Scan for the cell matching the given text and deliver its [x, y] coordinate at center. 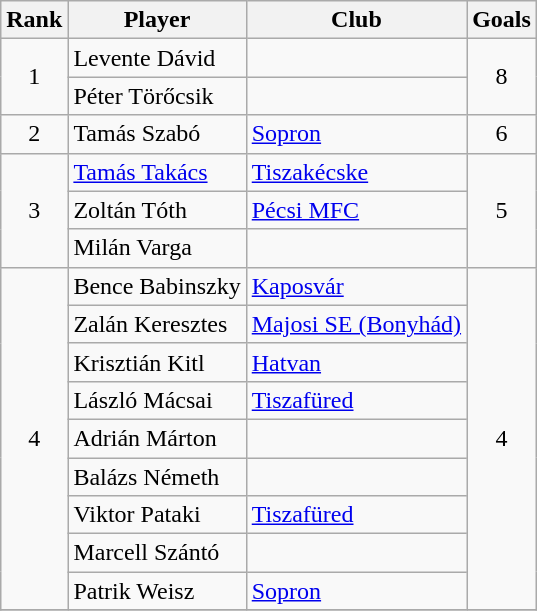
Levente Dávid [157, 58]
Krisztián Kitl [157, 362]
Pécsi MFC [356, 210]
Tamás Takács [157, 172]
Kaposvár [356, 286]
Viktor Pataki [157, 515]
Club [356, 20]
Hatvan [356, 362]
3 [34, 210]
Zalán Keresztes [157, 324]
Player [157, 20]
Rank [34, 20]
László Mácsai [157, 400]
Tamás Szabó [157, 134]
Péter Törőcsik [157, 96]
Patrik Weisz [157, 591]
Zoltán Tóth [157, 210]
Marcell Szántó [157, 553]
Bence Babinszky [157, 286]
Majosi SE (Bonyhád) [356, 324]
Milán Varga [157, 248]
6 [502, 134]
Tiszakécske [356, 172]
Goals [502, 20]
Adrián Márton [157, 438]
Balázs Németh [157, 477]
5 [502, 210]
2 [34, 134]
1 [34, 77]
8 [502, 77]
